For the text-containing cell, return its midpoint in (x, y) coordinate format. 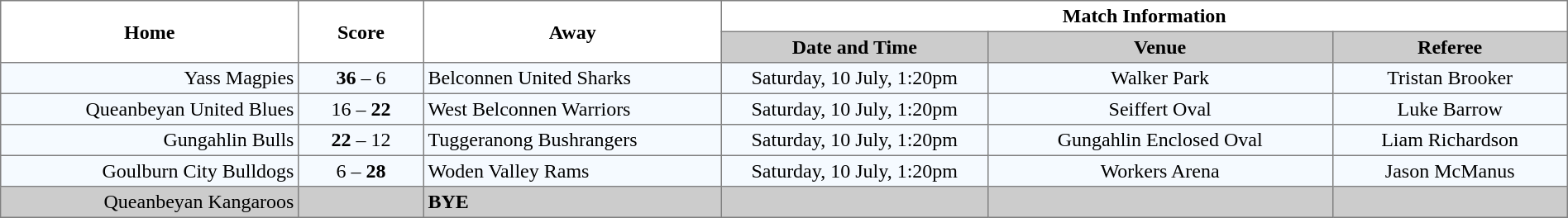
Match Information (1145, 17)
Queanbeyan United Blues (150, 109)
Tuggeranong Bushrangers (572, 140)
Woden Valley Rams (572, 171)
Queanbeyan Kangaroos (150, 202)
Workers Arena (1159, 171)
West Belconnen Warriors (572, 109)
Walker Park (1159, 78)
Tristan Brooker (1450, 78)
Gungahlin Enclosed Oval (1159, 140)
Goulburn City Bulldogs (150, 171)
BYE (572, 202)
Yass Magpies (150, 78)
Away (572, 31)
16 – 22 (361, 109)
Gungahlin Bulls (150, 140)
Seiffert Oval (1159, 109)
Date and Time (854, 47)
Home (150, 31)
Score (361, 31)
Luke Barrow (1450, 109)
Venue (1159, 47)
Jason McManus (1450, 171)
6 – 28 (361, 171)
Liam Richardson (1450, 140)
Belconnen United Sharks (572, 78)
Referee (1450, 47)
36 – 6 (361, 78)
22 – 12 (361, 140)
